Return [X, Y] of the center of cell containing provided text 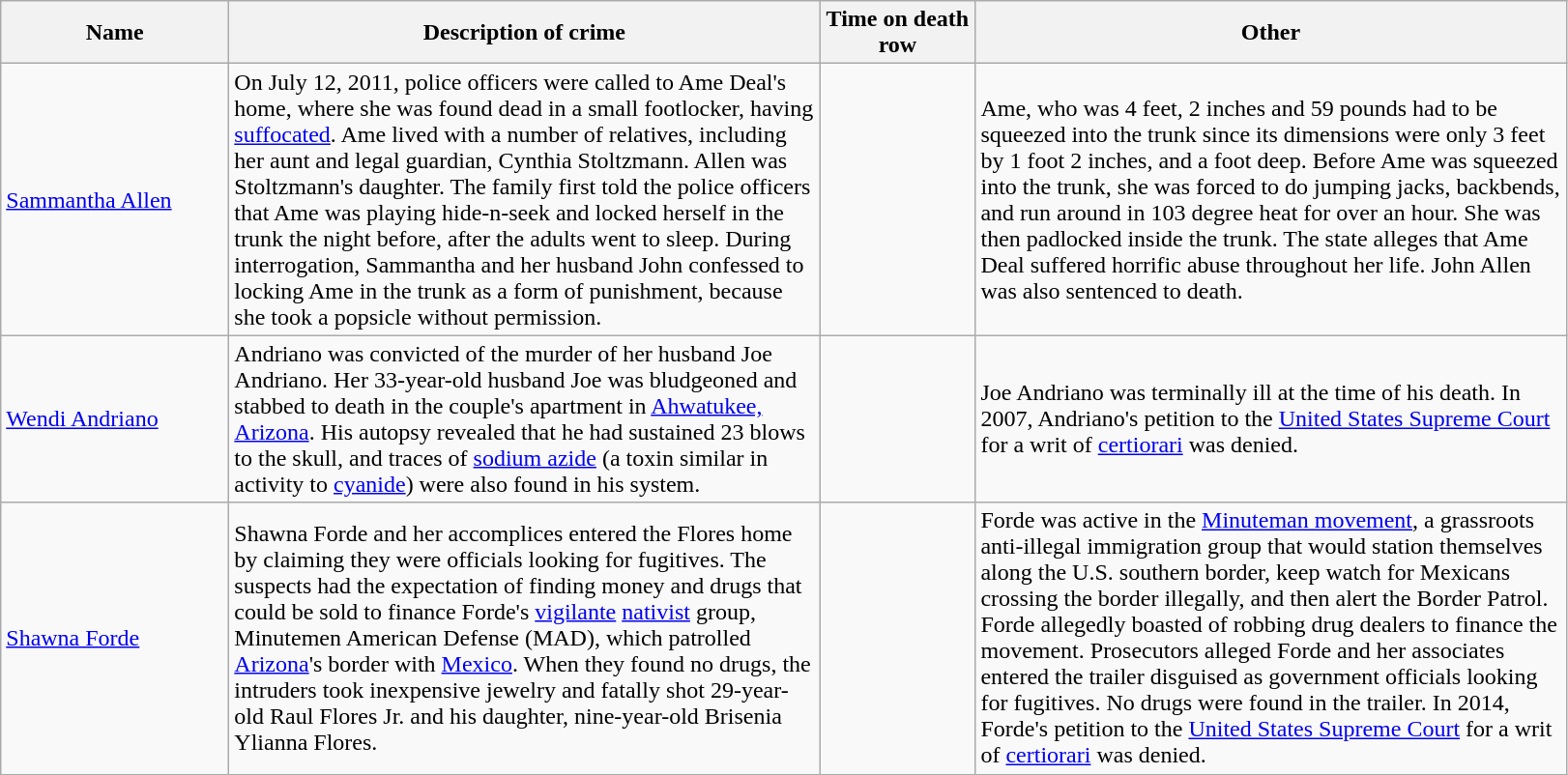
Shawna Forde [115, 638]
Name [115, 33]
Wendi Andriano [115, 419]
Time on death row [897, 33]
Other [1270, 33]
Sammantha Allen [115, 199]
Description of crime [524, 33]
